Return the [x, y] coordinate for the center point of the cell that contains the specified text.  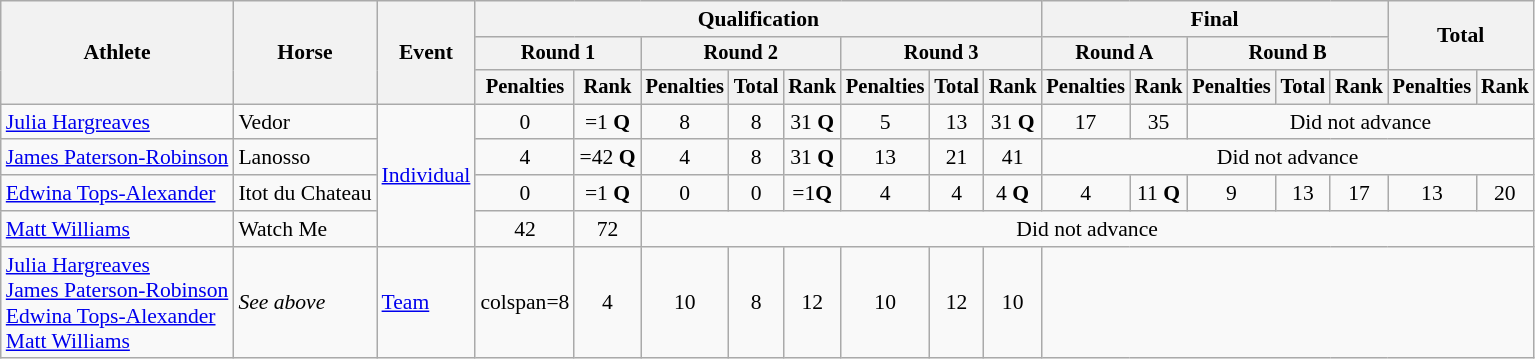
Horse [304, 52]
Vedor [304, 122]
Team [426, 303]
Watch Me [304, 229]
5 [885, 122]
42 [524, 229]
Athlete [118, 52]
=1Q [812, 193]
Matt Williams [118, 229]
Itot du Chateau [304, 193]
21 [956, 158]
11 Q [1159, 193]
41 [1013, 158]
Julia HargreavesJames Paterson-RobinsonEdwina Tops-AlexanderMatt Williams [118, 303]
Lanosso [304, 158]
Julia Hargreaves [118, 122]
Round 1 [558, 54]
Round A [1114, 54]
=42 Q [607, 158]
9 [1231, 193]
4 Q [1013, 193]
Edwina Tops-Alexander [118, 193]
Qualification [758, 19]
Event [426, 52]
Round 3 [941, 54]
colspan=8 [524, 303]
35 [1159, 122]
Round B [1287, 54]
James Paterson-Robinson [118, 158]
Final [1214, 19]
Round 2 [741, 54]
72 [607, 229]
20 [1505, 193]
Individual [426, 175]
See above [304, 303]
